Determine the (x, y) coordinate at the center of the cell enclosing the given text.  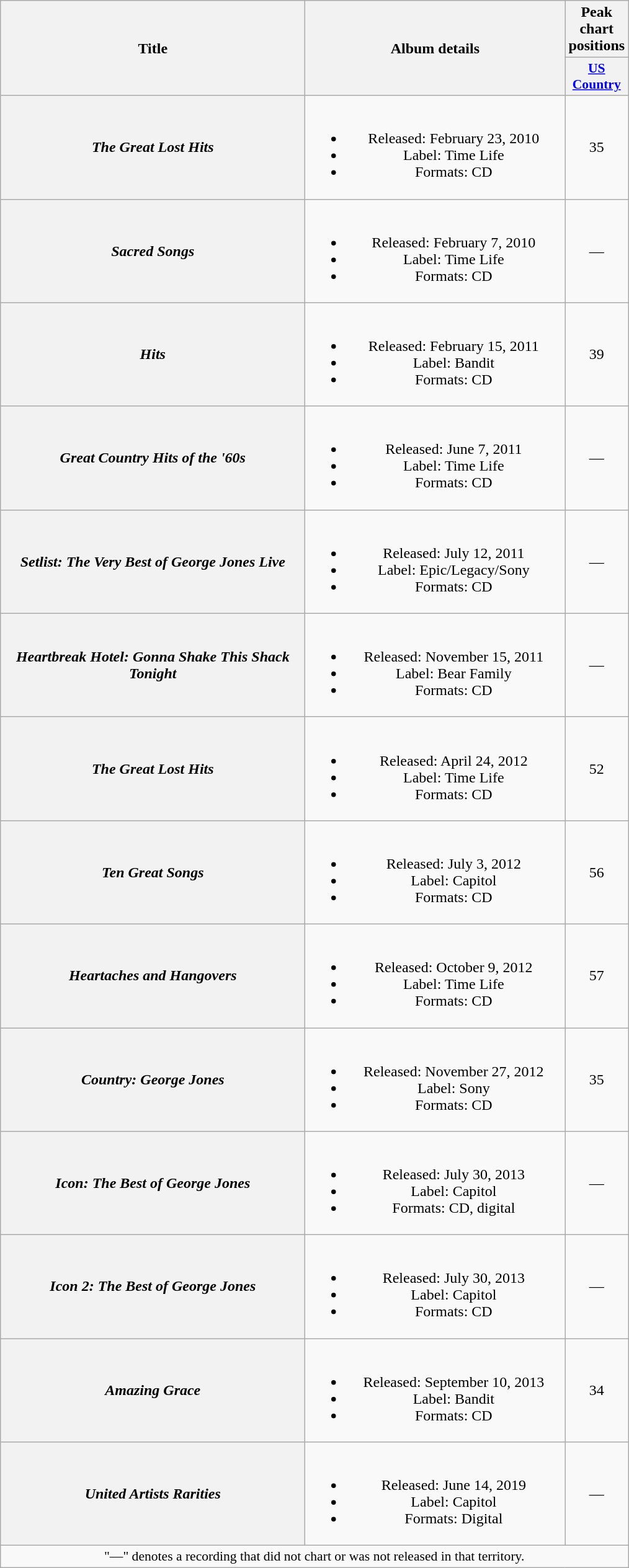
Sacred Songs (153, 250)
Album details (435, 48)
Released: November 15, 2011Label: Bear FamilyFormats: CD (435, 665)
Heartaches and Hangovers (153, 976)
Released: July 3, 2012Label: CapitolFormats: CD (435, 872)
56 (597, 872)
Released: June 14, 2019Label: CapitolFormats: Digital (435, 1494)
Released: July 12, 2011Label: Epic/Legacy/SonyFormats: CD (435, 562)
Released: April 24, 2012Label: Time LifeFormats: CD (435, 769)
"—" denotes a recording that did not chart or was not released in that territory. (314, 1557)
Heartbreak Hotel: Gonna Shake This Shack Tonight (153, 665)
Country: George Jones (153, 1080)
Hits (153, 355)
Released: July 30, 2013Label: CapitolFormats: CD, digital (435, 1183)
Released: September 10, 2013Label: BanditFormats: CD (435, 1390)
Released: February 7, 2010Label: Time LifeFormats: CD (435, 250)
Released: November 27, 2012Label: SonyFormats: CD (435, 1080)
USCountry (597, 77)
Ten Great Songs (153, 872)
Released: June 7, 2011Label: Time LifeFormats: CD (435, 458)
Icon 2: The Best of George Jones (153, 1287)
United Artists Rarities (153, 1494)
Released: February 23, 2010Label: Time LifeFormats: CD (435, 148)
52 (597, 769)
39 (597, 355)
Icon: The Best of George Jones (153, 1183)
34 (597, 1390)
Released: February 15, 2011Label: BanditFormats: CD (435, 355)
Released: July 30, 2013Label: CapitolFormats: CD (435, 1287)
57 (597, 976)
Peakchartpositions (597, 29)
Released: October 9, 2012Label: Time LifeFormats: CD (435, 976)
Title (153, 48)
Amazing Grace (153, 1390)
Setlist: The Very Best of George Jones Live (153, 562)
Great Country Hits of the '60s (153, 458)
